Return (x, y) of the center of cell containing provided text 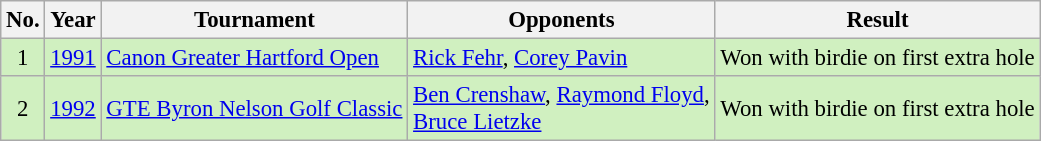
1991 (73, 58)
Canon Greater Hartford Open (254, 58)
1 (23, 58)
Tournament (254, 20)
Opponents (562, 20)
Result (878, 20)
Ben Crenshaw, Raymond Floyd, Bruce Lietzke (562, 108)
2 (23, 108)
1992 (73, 108)
GTE Byron Nelson Golf Classic (254, 108)
Rick Fehr, Corey Pavin (562, 58)
No. (23, 20)
Year (73, 20)
